From the cell containing the given text, extract its center point as [X, Y] coordinate. 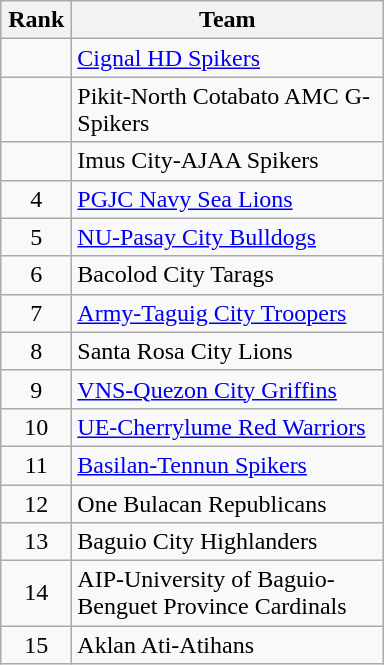
10 [36, 427]
Basilan-Tennun Spikers [228, 465]
4 [36, 199]
Aklan Ati-Atihans [228, 645]
Santa Rosa City Lions [228, 351]
AIP-University of Baguio-Benguet Province Cardinals [228, 594]
UE-Cherrylume Red Warriors [228, 427]
5 [36, 237]
Team [228, 20]
NU-Pasay City Bulldogs [228, 237]
7 [36, 313]
13 [36, 542]
Cignal HD Spikers [228, 58]
9 [36, 389]
One Bulacan Republicans [228, 503]
15 [36, 645]
PGJC Navy Sea Lions [228, 199]
Baguio City Highlanders [228, 542]
Bacolod City Tarags [228, 275]
Imus City-AJAA Spikers [228, 161]
12 [36, 503]
Army-Taguig City Troopers [228, 313]
Pikit-North Cotabato AMC G-Spikers [228, 110]
Rank [36, 20]
8 [36, 351]
6 [36, 275]
VNS-Quezon City Griffins [228, 389]
11 [36, 465]
14 [36, 594]
